Provide the (x, y) coordinate of the cell's center where the given text is located.  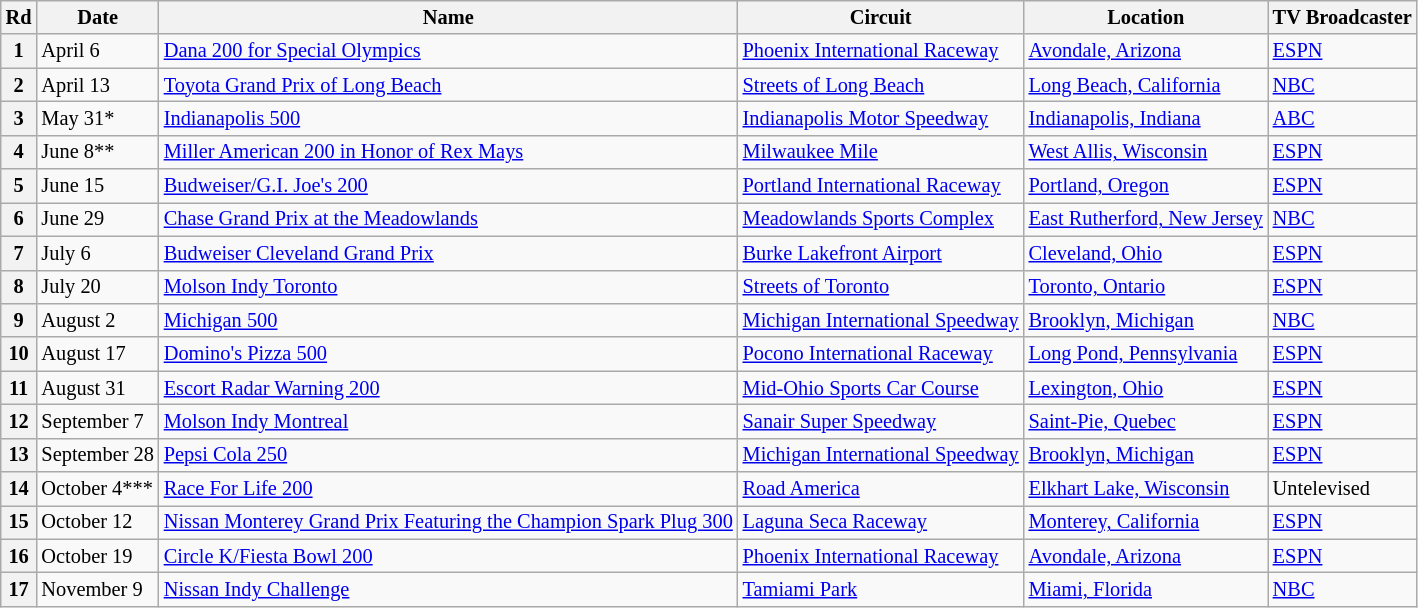
10 (19, 354)
June 8** (97, 152)
Long Beach, California (1146, 85)
Cleveland, Ohio (1146, 253)
Circle K/Fiesta Bowl 200 (448, 556)
Date (97, 17)
Streets of Toronto (881, 287)
April 6 (97, 51)
Chase Grand Prix at the Meadowlands (448, 219)
TV Broadcaster (1342, 17)
13 (19, 455)
Portland, Oregon (1146, 186)
Domino's Pizza 500 (448, 354)
Long Pond, Pennsylvania (1146, 354)
Budweiser Cleveland Grand Prix (448, 253)
East Rutherford, New Jersey (1146, 219)
August 2 (97, 320)
October 12 (97, 522)
2 (19, 85)
Molson Indy Toronto (448, 287)
Circuit (881, 17)
Portland International Raceway (881, 186)
Indianapolis Motor Speedway (881, 118)
Toronto, Ontario (1146, 287)
Nissan Monterey Grand Prix Featuring the Champion Spark Plug 300 (448, 522)
14 (19, 489)
May 31* (97, 118)
June 29 (97, 219)
October 19 (97, 556)
Pepsi Cola 250 (448, 455)
1 (19, 51)
Road America (881, 489)
5 (19, 186)
6 (19, 219)
4 (19, 152)
Burke Lakefront Airport (881, 253)
Untelevised (1342, 489)
April 13 (97, 85)
August 31 (97, 388)
Nissan Indy Challenge (448, 589)
West Allis, Wisconsin (1146, 152)
Rd (19, 17)
ABC (1342, 118)
9 (19, 320)
Indianapolis, Indiana (1146, 118)
Lexington, Ohio (1146, 388)
Streets of Long Beach (881, 85)
Location (1146, 17)
16 (19, 556)
11 (19, 388)
Dana 200 for Special Olympics (448, 51)
Meadowlands Sports Complex (881, 219)
September 28 (97, 455)
Escort Radar Warning 200 (448, 388)
Pocono International Raceway (881, 354)
17 (19, 589)
Michigan 500 (448, 320)
8 (19, 287)
August 17 (97, 354)
Elkhart Lake, Wisconsin (1146, 489)
July 20 (97, 287)
Race For Life 200 (448, 489)
Budweiser/G.I. Joe's 200 (448, 186)
Name (448, 17)
Miami, Florida (1146, 589)
Toyota Grand Prix of Long Beach (448, 85)
Monterey, California (1146, 522)
Saint-Pie, Quebec (1146, 421)
Laguna Seca Raceway (881, 522)
October 4*** (97, 489)
Sanair Super Speedway (881, 421)
3 (19, 118)
June 15 (97, 186)
Molson Indy Montreal (448, 421)
Miller American 200 in Honor of Rex Mays (448, 152)
Tamiami Park (881, 589)
12 (19, 421)
15 (19, 522)
September 7 (97, 421)
Indianapolis 500 (448, 118)
7 (19, 253)
Mid-Ohio Sports Car Course (881, 388)
November 9 (97, 589)
Milwaukee Mile (881, 152)
July 6 (97, 253)
